From the cell containing the given text, extract its center point as (x, y) coordinate. 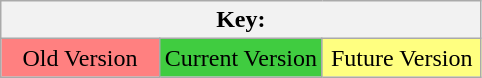
Key: (241, 20)
Future Version (401, 58)
Old Version (80, 58)
Current Version (240, 58)
